For the text-containing cell, return its midpoint in [X, Y] coordinate format. 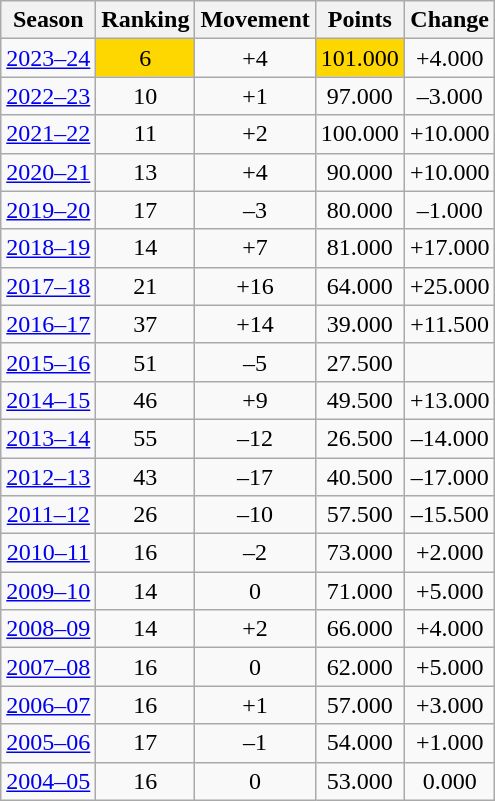
46 [146, 400]
Points [360, 20]
+17.000 [450, 248]
–17 [255, 477]
–17.000 [450, 477]
2008–09 [48, 629]
53.000 [360, 781]
–15.500 [450, 515]
–2 [255, 553]
2006–07 [48, 705]
Ranking [146, 20]
0.000 [450, 781]
2015–16 [48, 362]
2018–19 [48, 248]
71.000 [360, 591]
–1 [255, 743]
+25.000 [450, 286]
57.500 [360, 515]
+11.500 [450, 324]
2013–14 [48, 438]
2020–21 [48, 172]
–10 [255, 515]
2019–20 [48, 210]
43 [146, 477]
–14.000 [450, 438]
10 [146, 96]
13 [146, 172]
+7 [255, 248]
57.000 [360, 705]
2014–15 [48, 400]
–3.000 [450, 96]
40.500 [360, 477]
2023–24 [48, 58]
–1.000 [450, 210]
39.000 [360, 324]
101.000 [360, 58]
11 [146, 134]
97.000 [360, 96]
2011–12 [48, 515]
66.000 [360, 629]
37 [146, 324]
21 [146, 286]
–3 [255, 210]
2012–13 [48, 477]
26 [146, 515]
+9 [255, 400]
2022–23 [48, 96]
+2.000 [450, 553]
2005–06 [48, 743]
90.000 [360, 172]
49.500 [360, 400]
+1.000 [450, 743]
–5 [255, 362]
73.000 [360, 553]
64.000 [360, 286]
27.500 [360, 362]
2017–18 [48, 286]
2009–10 [48, 591]
100.000 [360, 134]
2010–11 [48, 553]
54.000 [360, 743]
6 [146, 58]
–12 [255, 438]
2016–17 [48, 324]
2004–05 [48, 781]
2007–08 [48, 667]
Change [450, 20]
Movement [255, 20]
+3.000 [450, 705]
+14 [255, 324]
51 [146, 362]
55 [146, 438]
2021–22 [48, 134]
80.000 [360, 210]
26.500 [360, 438]
+16 [255, 286]
81.000 [360, 248]
62.000 [360, 667]
+13.000 [450, 400]
Season [48, 20]
